For the text-containing cell, return its midpoint in (x, y) coordinate format. 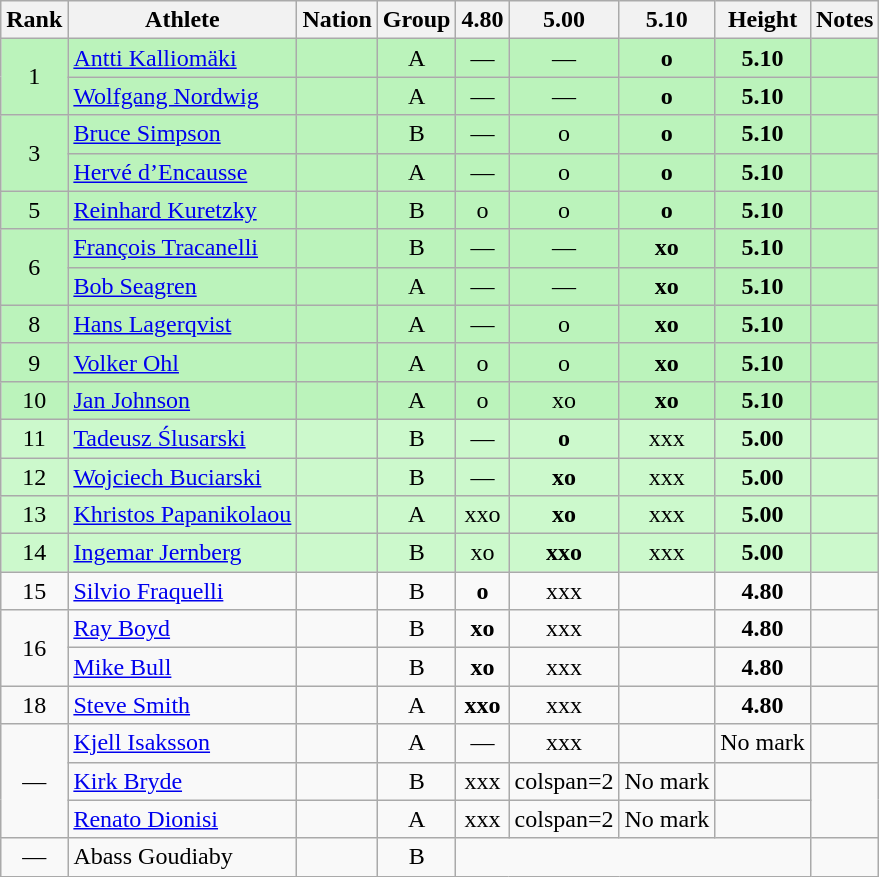
Nation (337, 20)
13 (34, 515)
Group (416, 20)
Ray Boyd (182, 629)
3 (34, 153)
Volker Ohl (182, 362)
6 (34, 267)
5 (34, 210)
Silvio Fraquelli (182, 591)
9 (34, 362)
Height (763, 20)
18 (34, 705)
11 (34, 438)
Tadeusz Ślusarski (182, 438)
Notes (844, 20)
12 (34, 477)
Ingemar Jernberg (182, 553)
Abass Goudiaby (182, 857)
Mike Bull (182, 667)
Steve Smith (182, 705)
Kirk Bryde (182, 781)
Kjell Isaksson (182, 743)
Renato Dionisi (182, 819)
Wojciech Buciarski (182, 477)
Bruce Simpson (182, 134)
Rank (34, 20)
Bob Seagren (182, 286)
Jan Johnson (182, 400)
Hans Lagerqvist (182, 324)
Hervé d’Encausse (182, 172)
1 (34, 77)
Athlete (182, 20)
15 (34, 591)
Khristos Papanikolaou (182, 515)
14 (34, 553)
François Tracanelli (182, 248)
8 (34, 324)
Reinhard Kuretzky (182, 210)
Antti Kalliomäki (182, 58)
16 (34, 648)
Wolfgang Nordwig (182, 96)
10 (34, 400)
